Return the (X, Y) coordinate for the center point of the cell that contains the specified text.  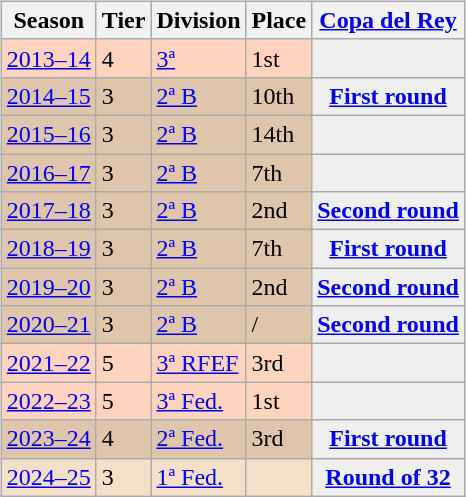
Tier (124, 20)
2018–19 (48, 249)
2ª Fed. (198, 439)
Round of 32 (388, 477)
2024–25 (48, 477)
Copa del Rey (388, 20)
3ª RFEF (198, 363)
2017–18 (48, 211)
2023–24 (48, 439)
Division (198, 20)
2016–17 (48, 173)
2014–15 (48, 96)
10th (279, 96)
14th (279, 134)
3ª Fed. (198, 401)
3ª (198, 58)
2019–20 (48, 287)
Season (48, 20)
2015–16 (48, 134)
Place (279, 20)
1ª Fed. (198, 477)
2013–14 (48, 58)
2022–23 (48, 401)
2020–21 (48, 325)
2021–22 (48, 363)
/ (279, 325)
